Extract the [x, y] coordinate from the center of the cell holding the provided text.  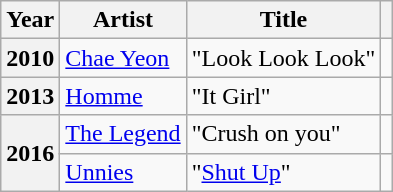
"It Girl" [284, 96]
2013 [30, 96]
Year [30, 20]
"Shut Up" [284, 172]
Unnies [123, 172]
The Legend [123, 134]
Chae Yeon [123, 58]
Homme [123, 96]
"Look Look Look" [284, 58]
2010 [30, 58]
Title [284, 20]
"Crush on you" [284, 134]
Artist [123, 20]
2016 [30, 153]
